Find where the given text appears and provide that cell's center as (x, y) coordinate. 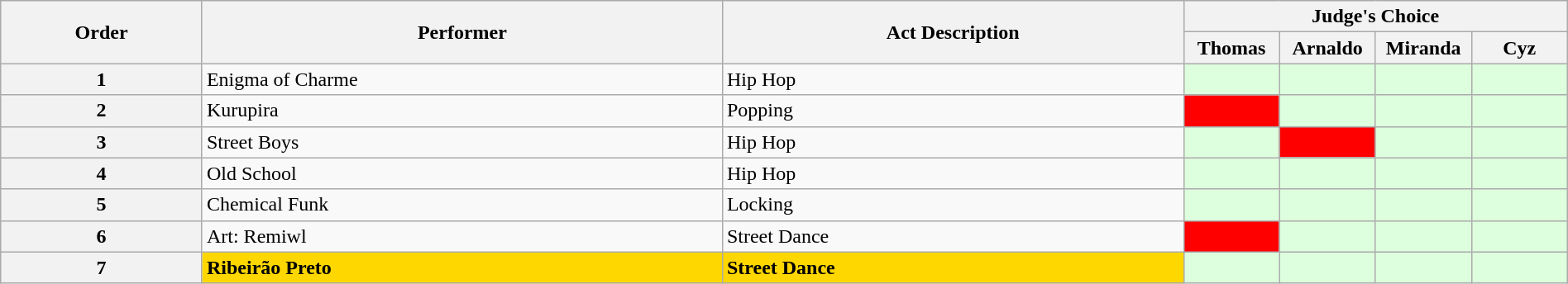
6 (102, 236)
Ribeirão Preto (461, 267)
Act Description (953, 32)
Cyz (1519, 48)
Chemical Funk (461, 205)
Thomas (1231, 48)
Miranda (1423, 48)
Art: Remiwl (461, 236)
Kurupira (461, 111)
3 (102, 142)
Performer (461, 32)
Locking (953, 205)
Order (102, 32)
Judge's Choice (1375, 17)
1 (102, 79)
Old School (461, 173)
Enigma of Charme (461, 79)
Popping (953, 111)
Street Boys (461, 142)
4 (102, 173)
7 (102, 267)
Arnaldo (1327, 48)
2 (102, 111)
5 (102, 205)
